Detect which cell encompasses the target text, then output its (X, Y) center coordinate. 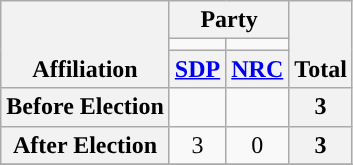
Party (228, 20)
SDP (197, 69)
0 (258, 145)
NRC (258, 69)
Affiliation (86, 44)
Total (321, 44)
Before Election (86, 107)
After Election (86, 145)
